For the text-containing cell, return its midpoint in (x, y) coordinate format. 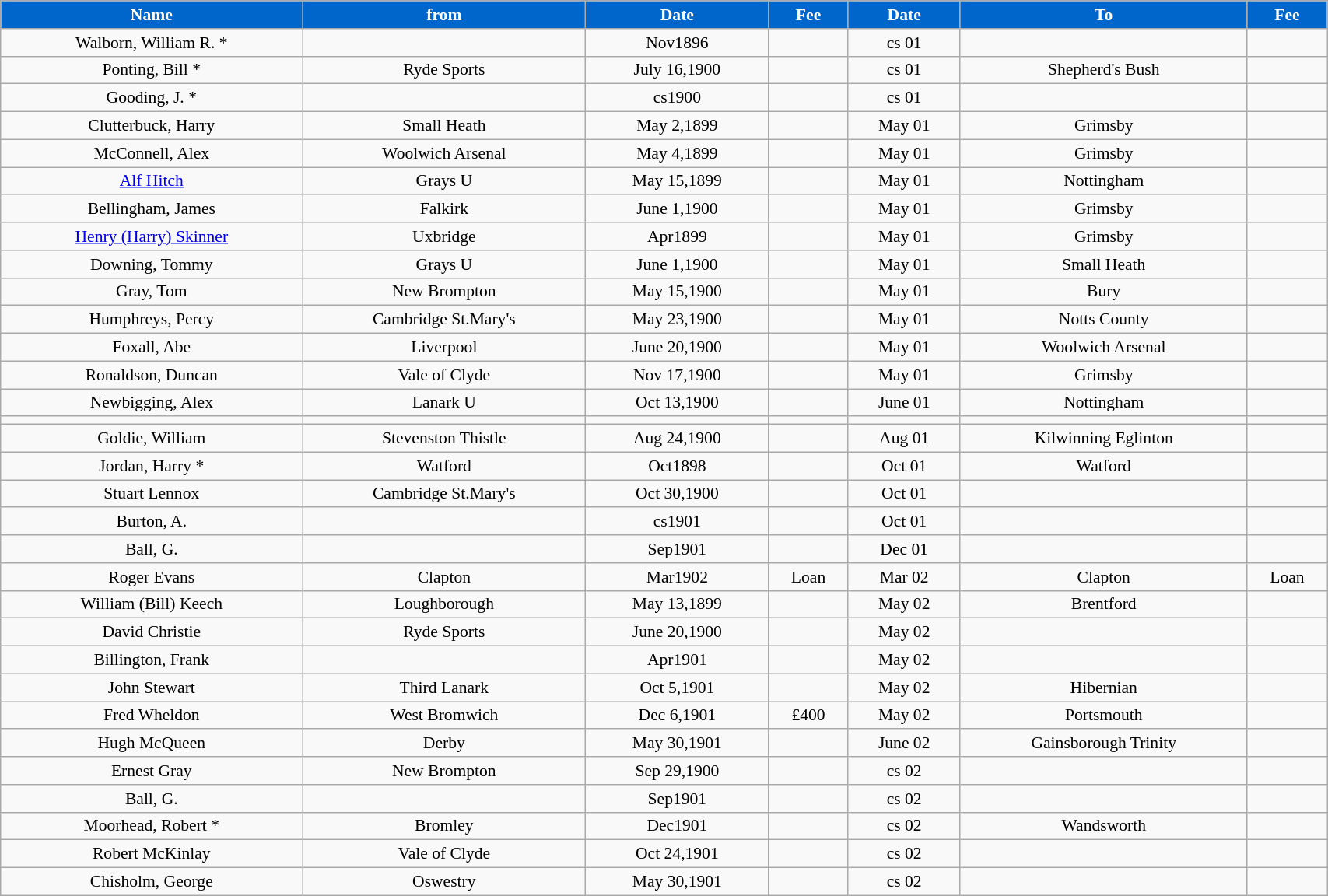
Gooding, J. * (152, 98)
Shepherd's Bush (1103, 70)
Lanark U (444, 403)
cs1901 (677, 522)
Henry (Harry) Skinner (152, 236)
July 16,1900 (677, 70)
Aug 01 (904, 439)
Hibernian (1103, 688)
David Christie (152, 632)
Billington, Frank (152, 660)
Notts County (1103, 320)
Wandsworth (1103, 826)
Ponting, Bill * (152, 70)
Nov 17,1900 (677, 375)
Apr1901 (677, 660)
Goldie, William (152, 439)
May 23,1900 (677, 320)
Dec 01 (904, 549)
Mar1902 (677, 577)
Name (152, 15)
Oct 24,1901 (677, 854)
Burton, A. (152, 522)
Brentford (1103, 604)
Oct 13,1900 (677, 403)
Third Lanark (444, 688)
Loughborough (444, 604)
Stevenston Thistle (444, 439)
May 15,1900 (677, 292)
Oct 30,1900 (677, 494)
Downing, Tommy (152, 264)
Moorhead, Robert * (152, 826)
Newbigging, Alex (152, 403)
Nov1896 (677, 43)
Dec 6,1901 (677, 716)
£400 (808, 716)
Ernest Gray (152, 771)
Foxall, Abe (152, 348)
Bury (1103, 292)
Chisholm, George (152, 882)
May 15,1899 (677, 181)
May 2,1899 (677, 126)
Jordan, Harry * (152, 466)
May 4,1899 (677, 153)
Fred Wheldon (152, 716)
Bellingham, James (152, 209)
McConnell, Alex (152, 153)
Uxbridge (444, 236)
Clutterbuck, Harry (152, 126)
West Bromwich (444, 716)
Derby (444, 744)
Ronaldson, Duncan (152, 375)
Sep 29,1900 (677, 771)
Walborn, William R. * (152, 43)
Hugh McQueen (152, 744)
Mar 02 (904, 577)
June 02 (904, 744)
Roger Evans (152, 577)
Falkirk (444, 209)
Alf Hitch (152, 181)
Gainsborough Trinity (1103, 744)
May 13,1899 (677, 604)
cs1900 (677, 98)
Aug 24,1900 (677, 439)
Dec1901 (677, 826)
Bromley (444, 826)
Liverpool (444, 348)
Oswestry (444, 882)
Oct1898 (677, 466)
Portsmouth (1103, 716)
Oct 5,1901 (677, 688)
William (Bill) Keech (152, 604)
Gray, Tom (152, 292)
Apr1899 (677, 236)
Robert McKinlay (152, 854)
To (1103, 15)
John Stewart (152, 688)
Humphreys, Percy (152, 320)
Stuart Lennox (152, 494)
June 01 (904, 403)
from (444, 15)
Kilwinning Eglinton (1103, 439)
